Find where the given text appears and provide that cell's center as (X, Y) coordinate. 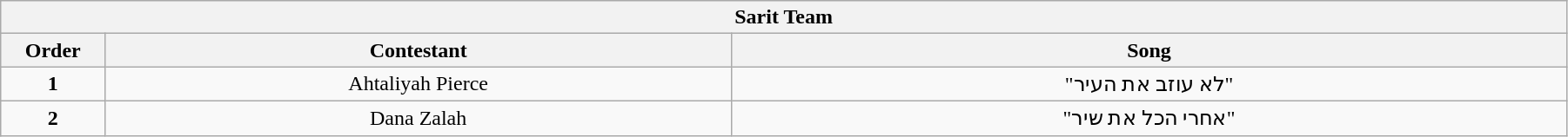
Song (1149, 50)
Contestant (419, 50)
2 (53, 118)
1 (53, 84)
Dana Zalah (419, 118)
"אחרי הכל את שיר" (1149, 118)
"לא עוזב את העיר" (1149, 84)
Order (53, 50)
Sarit Team (784, 17)
Ahtaliyah Pierce (419, 84)
